Identify which cell holds the provided text, then report its (X, Y) central coordinate. 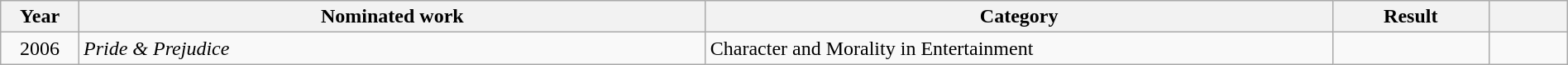
Category (1019, 17)
Result (1411, 17)
Year (40, 17)
Nominated work (392, 17)
2006 (40, 48)
Pride & Prejudice (392, 48)
Character and Morality in Entertainment (1019, 48)
